Find where the given text appears and provide that cell's center as (x, y) coordinate. 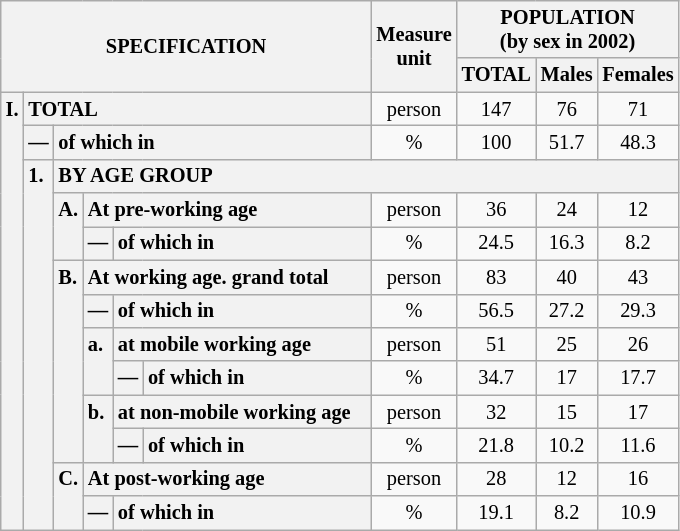
1. (38, 344)
At post-working age (227, 479)
C. (68, 496)
21.8 (496, 445)
34.7 (496, 378)
32 (496, 412)
at non-mobile working age (242, 412)
I. (12, 311)
40 (567, 277)
Measure unit (414, 46)
24 (567, 210)
10.9 (638, 513)
83 (496, 277)
36 (496, 210)
at mobile working age (242, 344)
16 (638, 479)
At working age. grand total (227, 277)
147 (496, 109)
51.7 (567, 142)
29.3 (638, 311)
At pre-working age (227, 210)
28 (496, 479)
a. (98, 360)
10.2 (567, 445)
56.5 (496, 311)
17.7 (638, 378)
B. (68, 361)
76 (567, 109)
19.1 (496, 513)
27.2 (567, 311)
Females (638, 75)
71 (638, 109)
BY AGE GROUP (366, 176)
15 (567, 412)
25 (567, 344)
43 (638, 277)
11.6 (638, 445)
16.3 (567, 243)
48.3 (638, 142)
51 (496, 344)
A. (68, 226)
b. (98, 428)
26 (638, 344)
24.5 (496, 243)
SPECIFICATION (186, 46)
Males (567, 75)
100 (496, 142)
POPULATION (by sex in 2002) (568, 29)
